Search for the cell housing the specified text and yield its (X, Y) center coordinate. 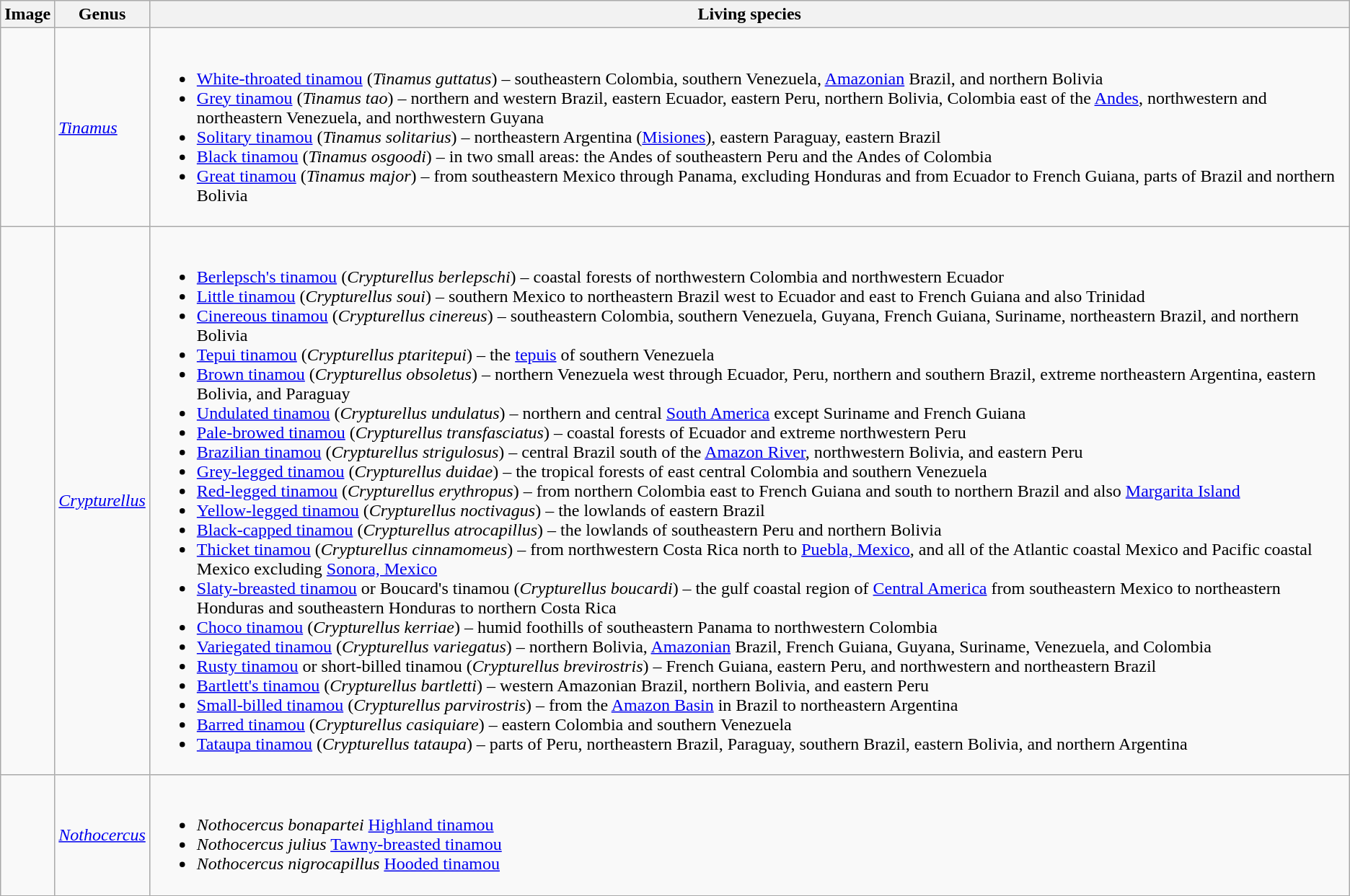
Nothocercus (102, 835)
Tinamus (102, 127)
Living species (749, 14)
Nothocercus bonapartei Highland tinamouNothocercus julius Tawny-breasted tinamouNothocercus nigrocapillus Hooded tinamou (749, 835)
Crypturellus (102, 500)
Genus (102, 14)
Image (27, 14)
